Pinpoint the cell where the given text exists, returning its [x, y] midpoint coordinate. 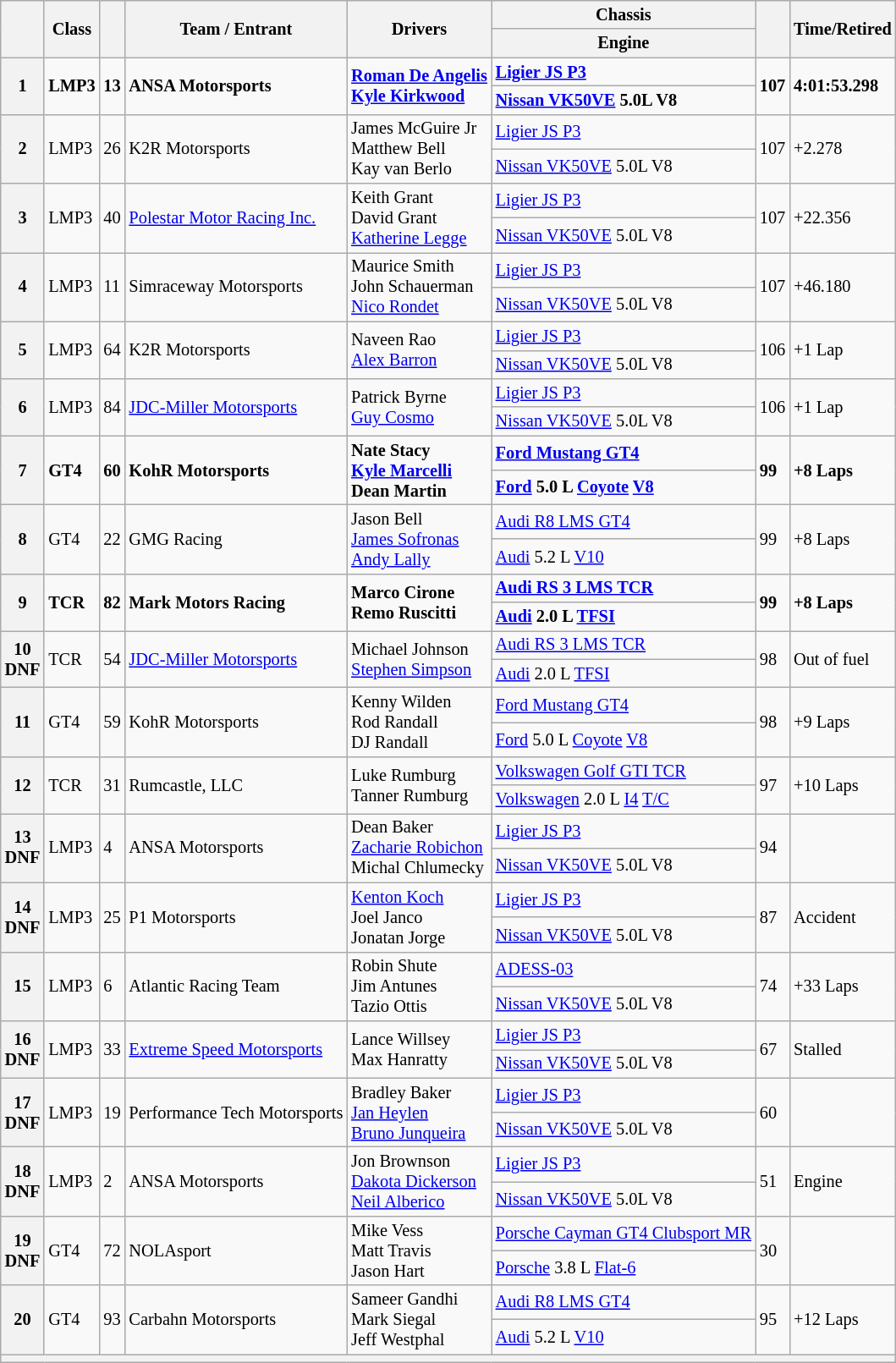
7 [23, 470]
82 [112, 602]
Time/Retired [843, 29]
Porsche Cayman GT4 Clubsport MR [624, 1234]
10DNF [23, 658]
Volkswagen Golf GTI TCR [624, 771]
NOLAsport [237, 1250]
Volkswagen 2.0 L I4 T/C [624, 800]
Kenton Koch Joel Janco Jonatan Jorge [420, 917]
40 [112, 218]
3 [23, 218]
13DNF [23, 848]
64 [112, 350]
26 [112, 149]
Chassis [624, 14]
Atlantic Racing Team [237, 987]
14DNF [23, 917]
74 [772, 987]
Maurice Smith John Schauerman Nico Rondet [420, 287]
Rumcastle, LLC [237, 785]
Carbahn Motorsports [237, 1320]
33 [112, 1049]
Simraceway Motorsports [237, 287]
Nate Stacy Kyle Marcelli Dean Martin [420, 470]
25 [112, 917]
ADESS-03 [624, 970]
+22.356 [843, 218]
+46.180 [843, 287]
Sameer Gandhi Mark Siegal Jeff Westphal [420, 1320]
P1 Motorsports [237, 917]
8 [23, 539]
Stalled [843, 1049]
Jon Brownson Dakota Dickerson Neil Alberico [420, 1181]
+2.278 [843, 149]
Drivers [420, 29]
72 [112, 1250]
Jason Bell James Sofronas Andy Lally [420, 539]
4:01:53.298 [843, 86]
20 [23, 1320]
+12 Laps [843, 1320]
Lance Willsey Max Hanratty [420, 1049]
18DNF [23, 1181]
95 [772, 1320]
31 [112, 785]
Robin Shute Jim Antunes Tazio Ottis [420, 987]
84 [112, 406]
+10 Laps [843, 785]
12 [23, 785]
17DNF [23, 1113]
Keith Grant David Grant Katherine Legge [420, 218]
+33 Laps [843, 987]
22 [112, 539]
1 [23, 86]
Out of fuel [843, 658]
15 [23, 987]
James McGuire Jr Matthew Bell Kay van Berlo [420, 149]
Mike Vess Matt Travis Jason Hart [420, 1250]
19DNF [23, 1250]
Mark Motors Racing [237, 602]
Kenny Wilden Rod Randall DJ Randall [420, 722]
Roman De Angelis Kyle Kirkwood [420, 86]
Porsche 3.8 L Flat-6 [624, 1267]
13 [112, 86]
94 [772, 848]
Dean Baker Zacharie Robichon Michal Chlumecky [420, 848]
Bradley Baker Jan Heylen Bruno Junqueira [420, 1113]
97 [772, 785]
Patrick Byrne Guy Cosmo [420, 406]
Performance Tech Motorsports [237, 1113]
59 [112, 722]
Marco Cirone Remo Ruscitti [420, 602]
51 [772, 1181]
67 [772, 1049]
93 [112, 1320]
GMG Racing [237, 539]
Accident [843, 917]
54 [112, 658]
Luke Rumburg Tanner Rumburg [420, 785]
16DNF [23, 1049]
9 [23, 602]
Naveen Rao Alex Barron [420, 350]
Extreme Speed Motorsports [237, 1049]
19 [112, 1113]
5 [23, 350]
30 [772, 1250]
87 [772, 917]
+9 Laps [843, 722]
Michael Johnson Stephen Simpson [420, 658]
Class [71, 29]
Polestar Motor Racing Inc. [237, 218]
Team / Entrant [237, 29]
